Extract the [X, Y] coordinate from the center of the cell holding the provided text.  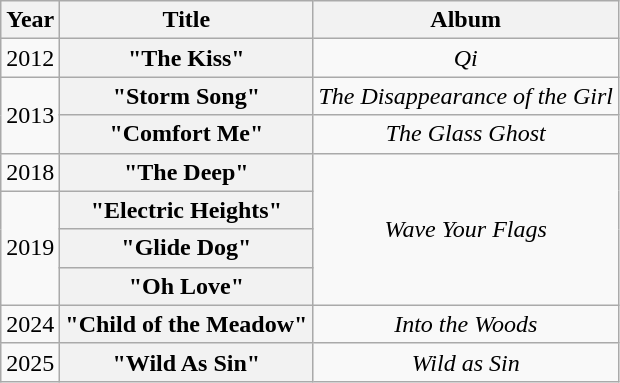
2024 [30, 324]
2013 [30, 115]
"Glide Dog" [186, 248]
"Electric Heights" [186, 210]
2018 [30, 172]
The Glass Ghost [466, 134]
Wild as Sin [466, 362]
Into the Woods [466, 324]
The Disappearance of the Girl [466, 96]
Wave Your Flags [466, 229]
2012 [30, 58]
"Child of the Meadow" [186, 324]
Title [186, 20]
"Wild As Sin" [186, 362]
Album [466, 20]
"The Kiss" [186, 58]
2025 [30, 362]
"Comfort Me" [186, 134]
Year [30, 20]
2019 [30, 248]
"Storm Song" [186, 96]
"The Deep" [186, 172]
"Oh Love" [186, 286]
Qi [466, 58]
